Capture the cell that displays the provided text and extract its [x, y] central coordinate. 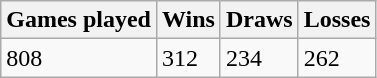
312 [188, 58]
Draws [259, 20]
262 [337, 58]
Losses [337, 20]
Games played [79, 20]
234 [259, 58]
Wins [188, 20]
808 [79, 58]
